Pinpoint the cell where the given text exists, returning its [x, y] midpoint coordinate. 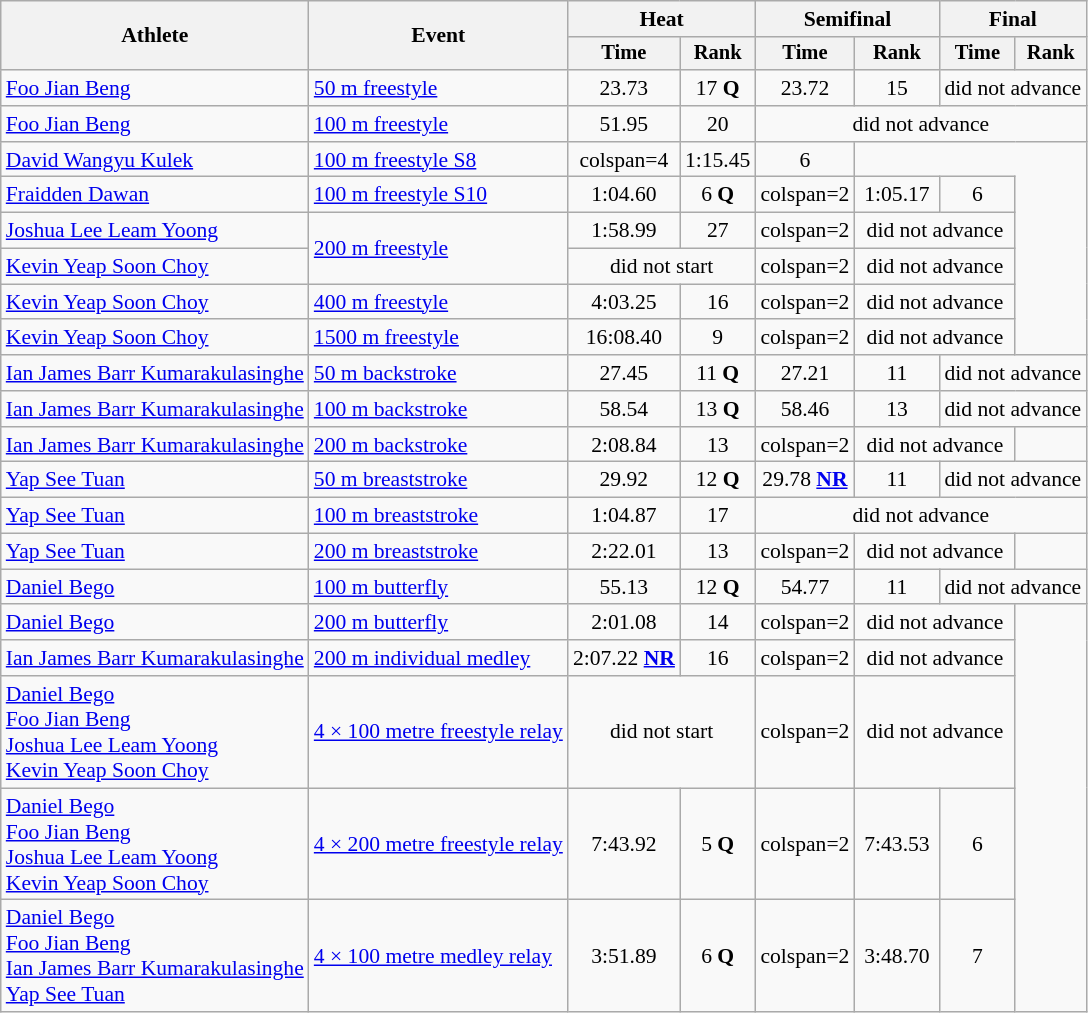
23.73 [624, 88]
100 m freestyle S8 [438, 160]
400 m freestyle [438, 302]
15 [896, 88]
200 m backstroke [438, 445]
Joshua Lee Leam Yoong [155, 231]
50 m breaststroke [438, 480]
colspan=4 [624, 160]
16:08.40 [624, 338]
4 × 100 metre freestyle relay [438, 732]
7:43.92 [624, 844]
58.54 [624, 409]
23.72 [804, 88]
4 × 200 metre freestyle relay [438, 844]
100 m freestyle [438, 124]
27 [718, 231]
Daniel BegoFoo Jian BengIan James Barr KumarakulasingheYap See Tuan [155, 956]
9 [718, 338]
27.45 [624, 373]
55.13 [624, 587]
100 m backstroke [438, 409]
54.77 [804, 587]
1500 m freestyle [438, 338]
7 [977, 956]
50 m freestyle [438, 88]
Final [1012, 19]
17 Q [718, 88]
2:22.01 [624, 552]
Heat [662, 19]
50 m backstroke [438, 373]
1:04.87 [624, 516]
4:03.25 [624, 302]
1:04.60 [624, 195]
2:08.84 [624, 445]
100 m butterfly [438, 587]
11 Q [718, 373]
29.78 NR [804, 480]
7:43.53 [896, 844]
14 [718, 623]
David Wangyu Kulek [155, 160]
27.21 [804, 373]
1:15.45 [718, 160]
100 m breaststroke [438, 516]
5 Q [718, 844]
17 [718, 516]
Event [438, 36]
3:51.89 [624, 956]
200 m butterfly [438, 623]
2:07.22 NR [624, 658]
4 × 100 metre medley relay [438, 956]
100 m freestyle S10 [438, 195]
58.46 [804, 409]
200 m individual medley [438, 658]
1:58.99 [624, 231]
13 Q [718, 409]
29.92 [624, 480]
200 m breaststroke [438, 552]
3:48.70 [896, 956]
51.95 [624, 124]
Semifinal [847, 19]
200 m freestyle [438, 248]
Fraidden Dawan [155, 195]
1:05.17 [896, 195]
20 [718, 124]
2:01.08 [624, 623]
Athlete [155, 36]
